Find where the given text appears and provide that cell's center as (x, y) coordinate. 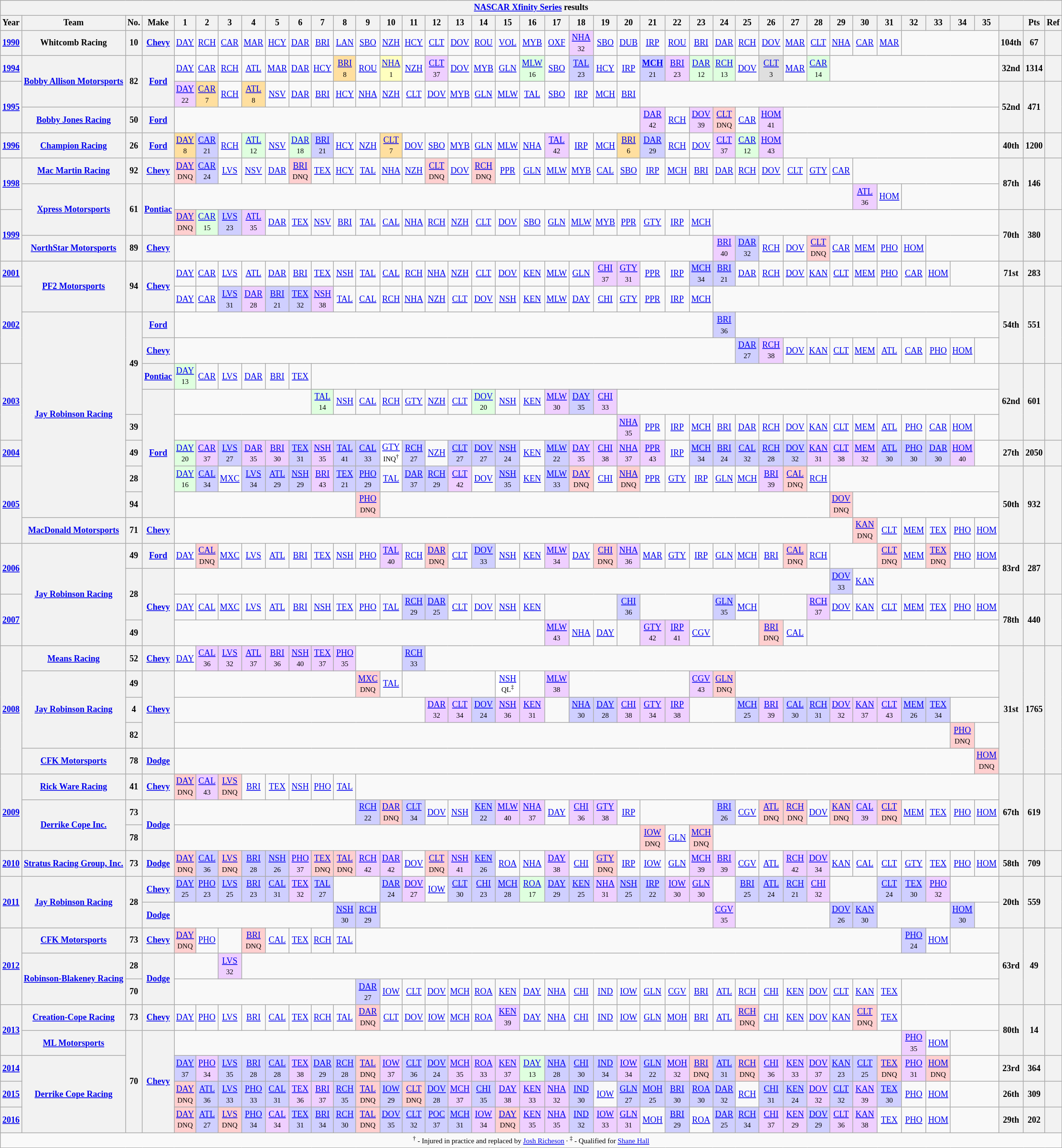
CAR15 (207, 223)
RCH37 (818, 607)
15 (507, 23)
DAY37 (185, 1069)
CAR21 (207, 146)
NSH41 (460, 864)
GLN30 (701, 889)
67th (1011, 813)
Champion Racing (74, 146)
1765 (1034, 710)
1998 (11, 183)
DAR35 (254, 453)
DOV35 (391, 1120)
RCH34 (747, 1120)
CHI33 (605, 402)
2010 (11, 864)
Robinson-Blakeney Racing (74, 979)
2015 (11, 1095)
2013 (11, 1031)
52 (134, 659)
70th (1011, 235)
IND34 (605, 1069)
BRI25 (747, 889)
LVS34 (254, 479)
KEN22 (484, 812)
KEN26 (484, 864)
CLT38 (841, 453)
283 (1034, 274)
TAL14 (323, 402)
146 (1034, 183)
50 (134, 120)
2001 (11, 274)
DOV26 (841, 915)
TEX21 (345, 479)
GTY42 (652, 633)
DAY20 (185, 453)
ATL8 (254, 94)
ATL24 (772, 889)
932 (1034, 504)
39 (134, 427)
NHA31 (605, 889)
NorthStar Motorsports (74, 248)
LVS23 (230, 223)
CHI32 (818, 889)
OXF (557, 43)
551 (1034, 325)
NHA1 (391, 69)
DAY8 (185, 146)
29th (1011, 1120)
KEN35 (532, 1120)
ATL35 (254, 223)
2050 (1034, 453)
559 (1034, 902)
13 (460, 23)
2009 (11, 813)
GLNDNQ (724, 684)
2014 (11, 1069)
Derrike Cope Inc. (74, 825)
KEN25 (581, 889)
MLW30 (557, 402)
GTYDNQ (605, 864)
CHI35 (484, 1095)
LVS25 (230, 889)
23rd (1011, 1069)
DAR30 (938, 453)
PHO29 (368, 479)
1999 (11, 235)
40th (1011, 146)
DAY22 (185, 94)
KEN24 (795, 1095)
NHA28 (557, 1069)
8 (345, 23)
PPR43 (652, 453)
GTY38 (605, 812)
RCH35 (345, 1095)
9 (368, 23)
KAN38 (865, 1120)
202 (1034, 1120)
Xpress Motorsports (74, 209)
MLW22 (557, 453)
DOV37 (818, 1069)
POC37 (436, 1120)
ATL27 (207, 1120)
ML Motorsports (74, 1043)
KAN37 (865, 710)
RCH38 (772, 351)
Year (11, 23)
2011 (11, 902)
MLW43 (557, 633)
BRI43 (323, 479)
RCH21 (795, 889)
Rick Ware Racing (74, 787)
2012 (11, 967)
Bobby Allison Motorsports (74, 81)
63rd (1011, 967)
2008 (11, 710)
3 (230, 23)
19 (605, 23)
1990 (11, 43)
1994 (11, 69)
DOV34 (818, 864)
619 (1034, 813)
CGV43 (701, 684)
IRP38 (677, 710)
18 (581, 23)
PF2 Motorsports (74, 287)
ATL29 (277, 479)
71 (134, 530)
29 (841, 23)
MLW34 (557, 556)
DAR18 (300, 146)
Team (74, 23)
DOVDNQ (841, 505)
LVS27 (230, 453)
MLW33 (557, 479)
NSH38 (323, 299)
364 (1034, 1069)
CLT42 (460, 479)
709 (1034, 864)
31st (1011, 710)
CLT7 (391, 146)
31 (889, 23)
KEN37 (507, 1069)
27 (795, 23)
GLN35 (724, 607)
MLW40 (507, 812)
2007 (11, 620)
PHO24 (914, 941)
CAR24 (207, 171)
MCH37 (460, 1095)
NSH26 (277, 864)
Creation-Cope Racing (74, 1018)
KAN30 (865, 915)
54th (1011, 325)
ROA30 (701, 1095)
20 (628, 23)
ROA33 (484, 1069)
MCH25 (747, 710)
PHO31 (914, 1069)
BRI37 (323, 1095)
BRI6 (628, 146)
NASCAR Xfinity Series results (531, 8)
CHI23 (484, 889)
TAL42 (557, 146)
CAL28 (277, 1069)
2016 (11, 1120)
2006 (11, 568)
GLN27 (628, 1095)
92 (134, 171)
PHO33 (254, 1095)
DOV28 (436, 1095)
TAL27 (323, 889)
17 (557, 23)
26th (1011, 1095)
52nd (1011, 107)
1314 (1034, 69)
NSH29 (300, 479)
DAY25 (185, 889)
KEN39 (507, 1018)
IOW37 (391, 1069)
ATL12 (254, 146)
50th (1011, 504)
DAY29 (557, 889)
MLW38 (557, 684)
NSH30 (345, 915)
30 (865, 23)
DAR12 (701, 69)
2005 (11, 504)
2003 (11, 402)
TAL23 (581, 69)
287 (1034, 568)
Stratus Racing Group, Inc. (74, 864)
20th (1011, 902)
GTY34 (652, 710)
TEX36 (300, 1095)
RCH22 (368, 812)
11 (414, 23)
78th (1011, 620)
CAR12 (747, 146)
IRP41 (677, 633)
NHA36 (628, 556)
71st (1011, 274)
CAL32 (747, 453)
Mac Martin Racing (74, 171)
104th (1011, 43)
7 (323, 23)
CLT27 (460, 453)
DAR24 (391, 889)
CAR7 (207, 94)
DAY16 (185, 479)
IOWDNQ (652, 838)
ATL31 (724, 1069)
IOW29 (391, 1095)
CAL33 (368, 453)
DAR37 (414, 479)
61 (134, 209)
CLT25 (865, 1069)
TEX37 (323, 659)
6 (300, 23)
22 (677, 23)
IOW30 (677, 889)
IND30 (581, 1095)
IOW33 (605, 1120)
PHO37 (300, 864)
TAL41 (345, 453)
NHA30 (581, 710)
GLN31 (628, 1120)
No. (134, 23)
Bobby Jones Racing (74, 120)
RCH13 (724, 69)
2002 (11, 325)
VOL (507, 43)
Derrike Cope Racing (74, 1095)
TEX38 (300, 1069)
GTYINQ† (391, 453)
MEM26 (914, 710)
HOM41 (772, 120)
KAN23 (841, 1069)
32nd (1011, 69)
† - Injured in practice and replaced by Josh Richeson · ‡ - Qualified for Shane Hall (531, 1140)
MEM32 (865, 453)
KEN29 (795, 1120)
IND32 (581, 1120)
MOH32 (677, 1069)
1995 (11, 107)
MCH28 (507, 889)
Make (159, 23)
440 (1034, 620)
IRP22 (652, 889)
1 (185, 23)
CLT3 (772, 69)
2004 (11, 453)
HOM40 (963, 453)
RCH31 (818, 710)
CAL39 (865, 812)
KAN31 (818, 453)
NSH24 (507, 453)
BRI8 (345, 69)
58th (1011, 864)
NSH36 (507, 710)
5 (277, 23)
35 (987, 23)
67 (1034, 43)
GTY31 (628, 274)
MCH31 (460, 1120)
CLT24 (889, 889)
CHI31 (772, 1095)
12 (436, 23)
CHIDNQ (605, 556)
309 (1034, 1095)
ROA17 (532, 889)
LVS33 (230, 1095)
87th (1011, 183)
25 (747, 23)
BRI26 (724, 812)
CGV35 (724, 915)
1996 (11, 146)
MCH39 (701, 864)
34 (963, 23)
DAR28 (254, 299)
83rd (1011, 568)
DUB (628, 43)
MCH35 (460, 1069)
RCH30 (345, 1120)
NSH25 (628, 889)
LVS31 (230, 299)
BRI29 (677, 1120)
89 (134, 248)
Ref (1053, 23)
CLT30 (460, 889)
MLW16 (532, 69)
LVS35 (230, 1069)
ATLDNQ (772, 812)
24 (724, 23)
Pts (1034, 23)
TEX34 (938, 710)
BRI40 (724, 248)
MXCDNQ (368, 684)
32 (914, 23)
BRI34 (323, 1120)
CAL30 (795, 710)
DOV20 (484, 402)
NHADNQ (628, 479)
PHO23 (207, 889)
MCHDNQ (701, 838)
LAN (345, 43)
471 (1034, 107)
DOV39 (701, 120)
DOV29 (818, 1120)
KAN39 (865, 1095)
33 (938, 23)
2 (207, 23)
CLT43 (889, 710)
1200 (1034, 146)
BRI24 (724, 453)
80th (1011, 1031)
MCH21 (652, 69)
RCH33 (414, 659)
MacDonald Motorsports (74, 530)
601 (1034, 402)
ATL37 (254, 659)
TAL40 (391, 556)
RCH27 (414, 453)
23 (701, 23)
MOH25 (652, 1095)
380 (1034, 235)
62nd (1011, 402)
PHO30 (914, 453)
CHI30 (581, 1069)
DAY28 (605, 710)
NSH40 (300, 659)
ATL30 (889, 453)
NSHQL‡ (507, 684)
41 (134, 787)
21 (652, 23)
CAL43 (207, 787)
27th (1011, 453)
CAR37 (207, 453)
Means Racing (74, 659)
PHO32 (938, 889)
16 (532, 23)
KEN31 (532, 710)
GLN22 (652, 1069)
Whitcomb Racing (74, 43)
CAR14 (818, 69)
HOM30 (963, 915)
HOM43 (772, 146)
